Scan for the cell matching the given text and deliver its (X, Y) coordinate at center. 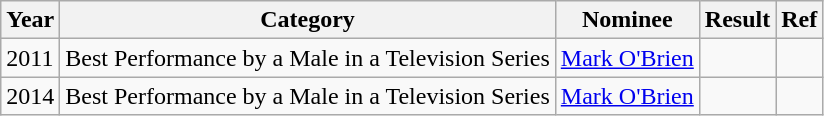
Ref (800, 20)
2014 (30, 96)
Result (737, 20)
Category (308, 20)
2011 (30, 58)
Year (30, 20)
Nominee (627, 20)
